Identify which cell holds the provided text, then report its [x, y] central coordinate. 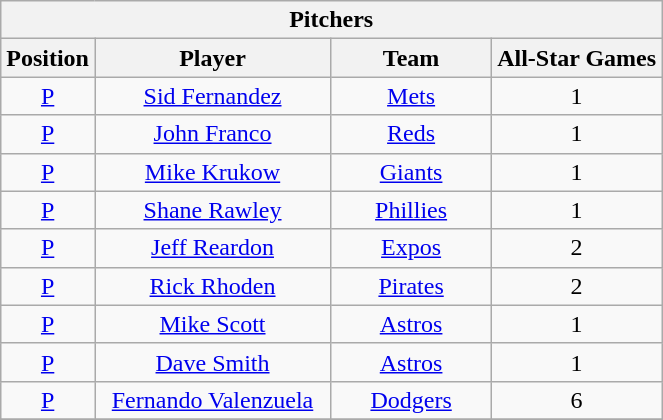
All-Star Games [577, 58]
Fernando Valenzuela [212, 400]
Shane Rawley [212, 210]
Phillies [412, 210]
Player [212, 58]
Dave Smith [212, 362]
Mike Scott [212, 324]
Rick Rhoden [212, 286]
Giants [412, 172]
Dodgers [412, 400]
Mets [412, 96]
John Franco [212, 134]
6 [577, 400]
Jeff Reardon [212, 248]
Expos [412, 248]
Team [412, 58]
Mike Krukow [212, 172]
Reds [412, 134]
Pitchers [332, 20]
Position [48, 58]
Pirates [412, 286]
Sid Fernandez [212, 96]
